From the cell containing the given text, extract its center point as (X, Y) coordinate. 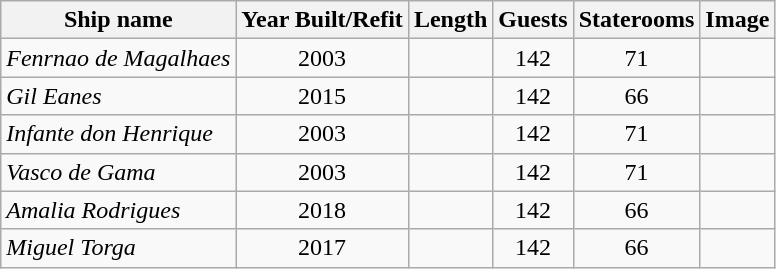
Infante don Henrique (118, 134)
Image (738, 20)
Fenrnao de Magalhaes (118, 58)
Staterooms (636, 20)
2018 (322, 210)
Ship name (118, 20)
Miguel Torga (118, 248)
Amalia Rodrigues (118, 210)
Year Built/Refit (322, 20)
Vasco de Gama (118, 172)
2015 (322, 96)
Guests (533, 20)
2017 (322, 248)
Gil Eanes (118, 96)
Length (450, 20)
